Return (x, y) of the center of cell containing provided text 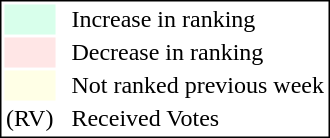
Received Votes (198, 119)
Not ranked previous week (198, 85)
Decrease in ranking (198, 53)
Increase in ranking (198, 19)
(RV) (29, 119)
